Provide the [X, Y] coordinate of the cell's center where the given text is located.  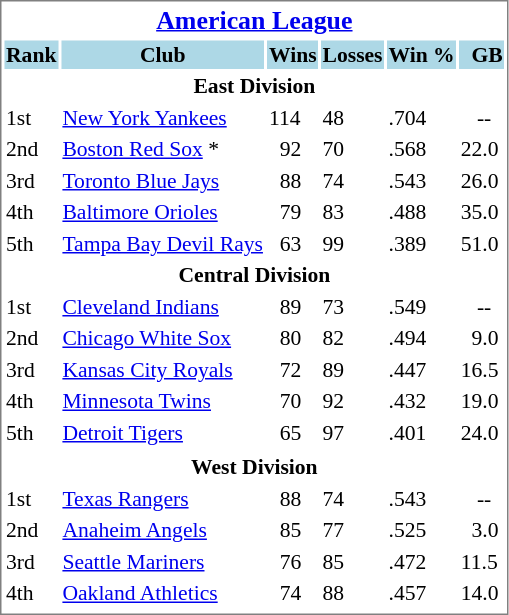
.525 [422, 530]
80 [292, 338]
14.0 [482, 593]
72 [292, 370]
Boston Red Sox * [163, 149]
83 [352, 212]
Central Division [254, 275]
65 [292, 432]
Win % [422, 54]
35.0 [482, 212]
Texas Rangers [163, 498]
Baltimore Orioles [163, 212]
.389 [422, 244]
79 [292, 212]
114 [292, 118]
Anaheim Angels [163, 530]
American League [254, 20]
16.5 [482, 370]
76 [292, 562]
.472 [422, 562]
Rank [30, 54]
9.0 [482, 338]
Tampa Bay Devil Rays [163, 244]
Kansas City Royals [163, 370]
11.5 [482, 562]
Seattle Mariners [163, 562]
.488 [422, 212]
.447 [422, 370]
East Division [254, 86]
West Division [254, 467]
.549 [422, 306]
63 [292, 244]
Detroit Tigers [163, 432]
3.0 [482, 530]
.704 [422, 118]
.401 [422, 432]
97 [352, 432]
99 [352, 244]
Losses [352, 54]
.568 [422, 149]
77 [352, 530]
26.0 [482, 180]
51.0 [482, 244]
Chicago White Sox [163, 338]
.457 [422, 593]
GB [482, 54]
Minnesota Twins [163, 401]
Toronto Blue Jays [163, 180]
19.0 [482, 401]
Cleveland Indians [163, 306]
73 [352, 306]
New York Yankees [163, 118]
Wins [292, 54]
24.0 [482, 432]
82 [352, 338]
22.0 [482, 149]
.494 [422, 338]
Club [163, 54]
48 [352, 118]
Oakland Athletics [163, 593]
.432 [422, 401]
